Identify which cell holds the provided text, then report its (X, Y) central coordinate. 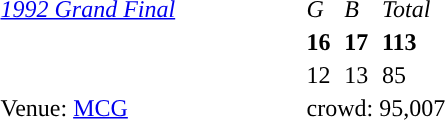
16 (322, 42)
13 (360, 75)
17 (360, 42)
12 (322, 75)
